Identify which cell holds the provided text, then report its [x, y] central coordinate. 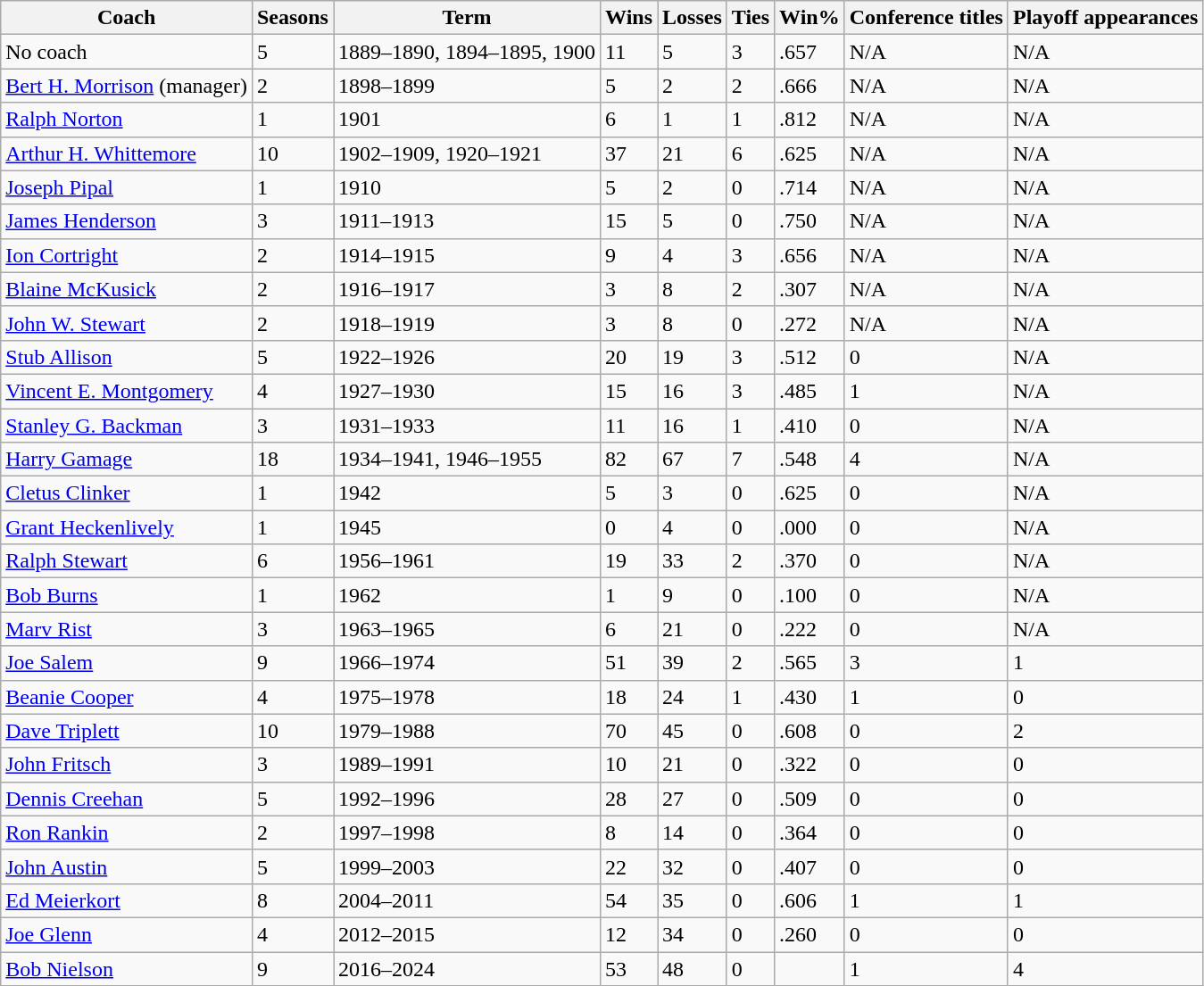
1945 [468, 527]
1901 [468, 120]
.272 [810, 323]
.307 [810, 289]
20 [629, 357]
39 [693, 663]
1956–1961 [468, 561]
Joe Salem [127, 663]
28 [629, 799]
1918–1919 [468, 323]
1931–1933 [468, 426]
.509 [810, 799]
27 [693, 799]
Coach [127, 18]
.000 [810, 527]
1934–1941, 1946–1955 [468, 460]
Ralph Norton [127, 120]
Ion Cortright [127, 255]
Grant Heckenlively [127, 527]
Stanley G. Backman [127, 426]
1914–1915 [468, 255]
Dave Triplett [127, 731]
1910 [468, 187]
1898–1899 [468, 86]
Vincent E. Montgomery [127, 391]
Losses [693, 18]
1922–1926 [468, 357]
1962 [468, 595]
1889–1890, 1894–1895, 1900 [468, 52]
35 [693, 900]
.750 [810, 221]
45 [693, 731]
37 [629, 153]
James Henderson [127, 221]
.364 [810, 833]
Arthur H. Whittemore [127, 153]
1902–1909, 1920–1921 [468, 153]
51 [629, 663]
1999–2003 [468, 866]
70 [629, 731]
1992–1996 [468, 799]
1989–1991 [468, 765]
Beanie Cooper [127, 697]
Ron Rankin [127, 833]
Marv Rist [127, 629]
.657 [810, 52]
53 [629, 968]
Ed Meierkort [127, 900]
.608 [810, 731]
.322 [810, 765]
48 [693, 968]
.548 [810, 460]
Bob Nielson [127, 968]
1997–1998 [468, 833]
1927–1930 [468, 391]
1975–1978 [468, 697]
33 [693, 561]
Blaine McKusick [127, 289]
.222 [810, 629]
Conference titles [926, 18]
67 [693, 460]
.260 [810, 934]
.100 [810, 595]
1979–1988 [468, 731]
Joseph Pipal [127, 187]
.714 [810, 187]
.430 [810, 697]
Dennis Creehan [127, 799]
Seasons [293, 18]
Ralph Stewart [127, 561]
.565 [810, 663]
1966–1974 [468, 663]
22 [629, 866]
1942 [468, 493]
John Fritsch [127, 765]
Stub Allison [127, 357]
1963–1965 [468, 629]
Bob Burns [127, 595]
Term [468, 18]
No coach [127, 52]
John Austin [127, 866]
Cletus Clinker [127, 493]
.407 [810, 866]
12 [629, 934]
24 [693, 697]
2004–2011 [468, 900]
34 [693, 934]
82 [629, 460]
54 [629, 900]
14 [693, 833]
Playoff appearances [1105, 18]
2016–2024 [468, 968]
.512 [810, 357]
2012–2015 [468, 934]
.656 [810, 255]
.606 [810, 900]
Ties [750, 18]
John W. Stewart [127, 323]
Win% [810, 18]
.666 [810, 86]
1911–1913 [468, 221]
.410 [810, 426]
1916–1917 [468, 289]
32 [693, 866]
.485 [810, 391]
7 [750, 460]
Wins [629, 18]
Harry Gamage [127, 460]
.370 [810, 561]
.812 [810, 120]
Bert H. Morrison (manager) [127, 86]
Joe Glenn [127, 934]
